Search for the cell housing the specified text and yield its (x, y) center coordinate. 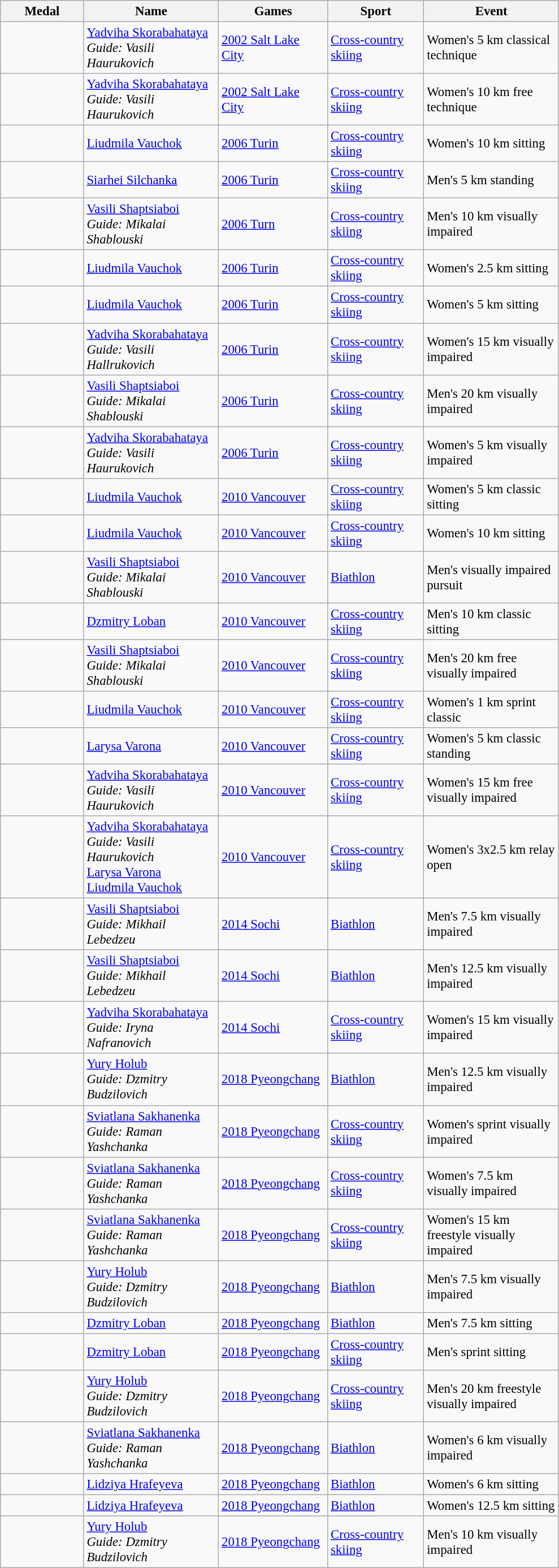
Women's 10 km free technique (492, 99)
Name (151, 11)
Siarhei Silchanka (151, 180)
Yadviha Skorabahataya Guide: Vasili Hallrukovich (151, 349)
Yadviha Skorabahataya Guide: Iryna Nafranovich (151, 1028)
Women's 5 km classic standing (492, 746)
Men's 10 km classic sitting (492, 622)
Women's 3x2.5 km relay open (492, 857)
Yadviha Skorabahataya Guide: Vasili Haurukovich Larysa Varona Liudmila Vauchok (151, 857)
Women's sprint visually impaired (492, 1131)
Women's 15 km free visually impaired (492, 790)
Men's 7.5 km sitting (492, 1323)
Women's 1 km sprint classic (492, 710)
Women's 5 km classic sitting (492, 496)
Women's 7.5 km visually impaired (492, 1183)
Games (274, 11)
Women's 6 km visually impaired (492, 1448)
Women's 15 km freestyle visually impaired (492, 1235)
Women's 6 km sitting (492, 1484)
Women's 12.5 km sitting (492, 1506)
Women's 5 km sitting (492, 305)
Women's 5 km visually impaired (492, 453)
Event (492, 11)
Medal (42, 11)
Men's visually impaired pursuit (492, 577)
Men's 20 km visually impaired (492, 401)
Men's 20 km free visually impaired (492, 666)
Men's 5 km standing (492, 180)
Women's 2.5 km sitting (492, 268)
Sport (376, 11)
2006 Turn (274, 224)
Women's 5 km classical technique (492, 48)
Men's 20 km freestyle visually impaired (492, 1396)
Men's sprint sitting (492, 1352)
Larysa Varona (151, 746)
